Provide the (x, y) coordinate of the cell's center where the given text is located.  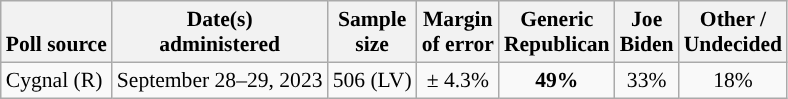
GenericRepublican (557, 32)
Poll source (56, 32)
33% (647, 80)
506 (LV) (372, 80)
Date(s)administered (220, 32)
Cygnal (R) (56, 80)
Samplesize (372, 32)
September 28–29, 2023 (220, 80)
Marginof error (458, 32)
18% (733, 80)
JoeBiden (647, 32)
Other /Undecided (733, 32)
49% (557, 80)
± 4.3% (458, 80)
